Extract the (x, y) coordinate from the center of the cell holding the provided text.  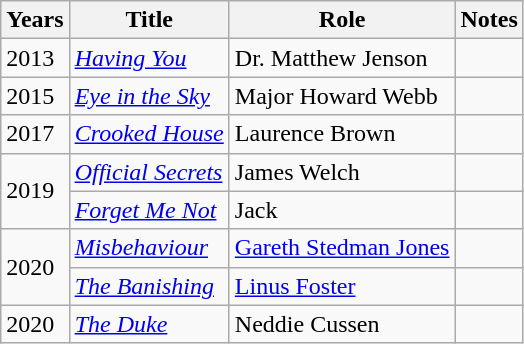
The Duke (149, 324)
Gareth Stedman Jones (342, 248)
Having You (149, 58)
Laurence Brown (342, 134)
Neddie Cussen (342, 324)
2013 (35, 58)
Misbehaviour (149, 248)
Years (35, 20)
2015 (35, 96)
Title (149, 20)
Eye in the Sky (149, 96)
Major Howard Webb (342, 96)
2019 (35, 191)
Jack (342, 210)
Notes (489, 20)
Role (342, 20)
Forget Me Not (149, 210)
James Welch (342, 172)
The Banishing (149, 286)
2017 (35, 134)
Crooked House (149, 134)
Linus Foster (342, 286)
Official Secrets (149, 172)
Dr. Matthew Jenson (342, 58)
